Provide the [x, y] coordinate of the cell's center where the given text is located.  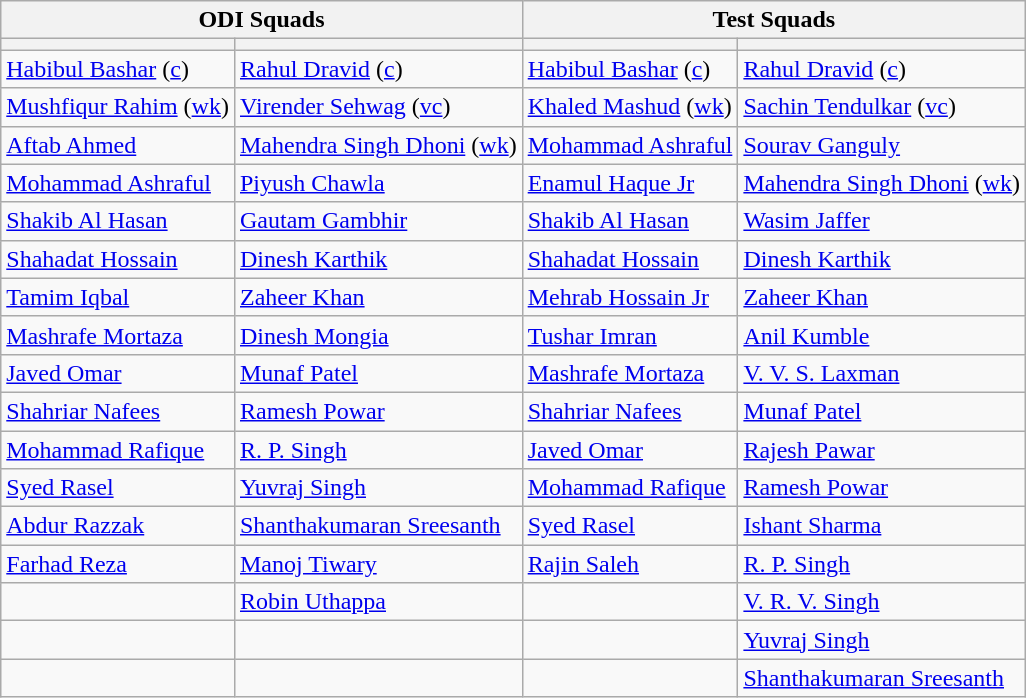
Manoj Tiwary [378, 564]
V. R. V. Singh [882, 602]
Robin Uthappa [378, 602]
Rajin Saleh [630, 564]
Enamul Haque Jr [630, 183]
Rajesh Pawar [882, 449]
Dinesh Mongia [378, 335]
Tushar Imran [630, 335]
Tamim Iqbal [118, 297]
Aftab Ahmed [118, 145]
Gautam Gambhir [378, 221]
Mehrab Hossain Jr [630, 297]
Piyush Chawla [378, 183]
Wasim Jaffer [882, 221]
Ishant Sharma [882, 526]
Khaled Mashud (wk) [630, 107]
Mushfiqur Rahim (wk) [118, 107]
V. V. S. Laxman [882, 373]
Anil Kumble [882, 335]
Virender Sehwag (vc) [378, 107]
ODI Squads [262, 20]
Farhad Reza [118, 564]
Test Squads [774, 20]
Sachin Tendulkar (vc) [882, 107]
Abdur Razzak [118, 526]
Sourav Ganguly [882, 145]
